Provide the (x, y) coordinate of the cell's center where the given text is located.  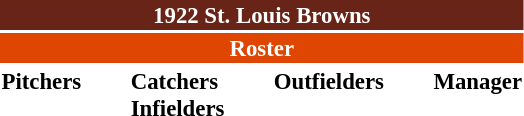
1922 St. Louis Browns (262, 15)
Roster (262, 48)
